Detect which cell encompasses the target text, then output its (x, y) center coordinate. 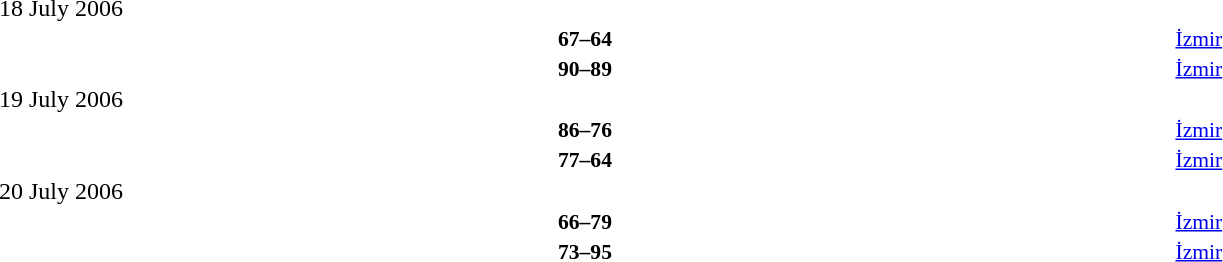
86–76 (584, 130)
90–89 (584, 68)
66–79 (584, 222)
67–64 (584, 38)
77–64 (584, 160)
